Extract the [x, y] coordinate from the center of the cell holding the provided text.  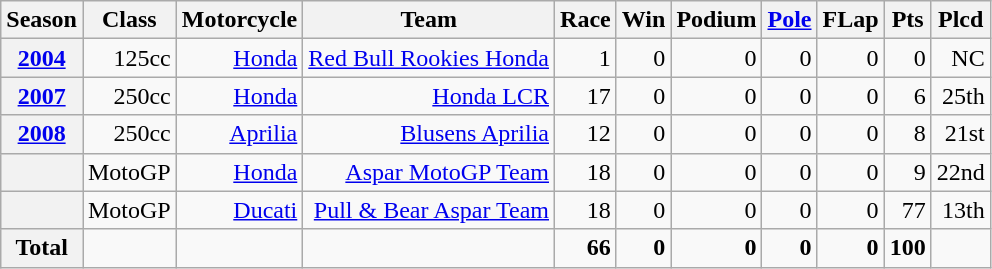
22nd [960, 172]
Total [42, 248]
FLap [850, 20]
1 [586, 58]
Team [429, 20]
NC [960, 58]
Pole [790, 20]
Pts [908, 20]
9 [908, 172]
25th [960, 96]
Pull & Bear Aspar Team [429, 210]
6 [908, 96]
2008 [42, 134]
12 [586, 134]
Plcd [960, 20]
13th [960, 210]
Class [129, 20]
Red Bull Rookies Honda [429, 58]
Ducati [240, 210]
66 [586, 248]
21st [960, 134]
2004 [42, 58]
Win [644, 20]
Podium [716, 20]
Honda LCR [429, 96]
Motorcycle [240, 20]
Season [42, 20]
2007 [42, 96]
77 [908, 210]
125cc [129, 58]
Aprilia [240, 134]
Race [586, 20]
8 [908, 134]
17 [586, 96]
Aspar MotoGP Team [429, 172]
100 [908, 248]
Blusens Aprilia [429, 134]
